Find where the given text appears and provide that cell's center as [x, y] coordinate. 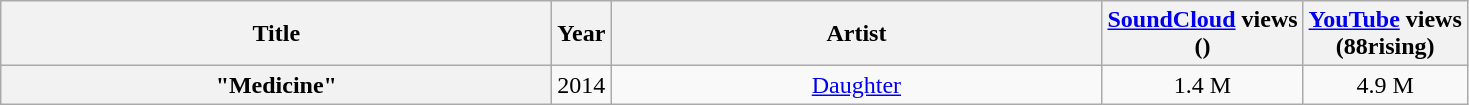
4.9 M [1385, 85]
Daughter [856, 85]
1.4 M [1202, 85]
SoundCloud views() [1202, 34]
"Medicine" [276, 85]
2014 [582, 85]
YouTube views(88rising) [1385, 34]
Title [276, 34]
Year [582, 34]
Artist [856, 34]
